Detect which cell encompasses the target text, then output its [x, y] center coordinate. 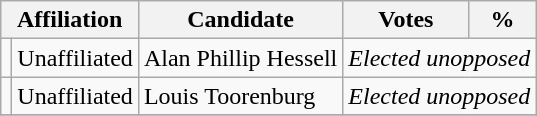
Louis Toorenburg [240, 96]
Affiliation [70, 20]
Candidate [240, 20]
% [502, 20]
Alan Phillip Hessell [240, 58]
Votes [406, 20]
